Return the (X, Y) coordinate for the center point of the cell that contains the specified text.  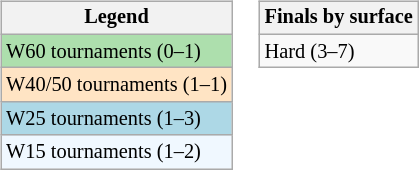
W60 tournaments (0–1) (116, 51)
W15 tournaments (1–2) (116, 152)
Finals by surface (339, 18)
Hard (3–7) (339, 51)
W40/50 tournaments (1–1) (116, 85)
W25 tournaments (1–3) (116, 119)
Legend (116, 18)
